Extract the (x, y) coordinate from the center of the cell holding the provided text.  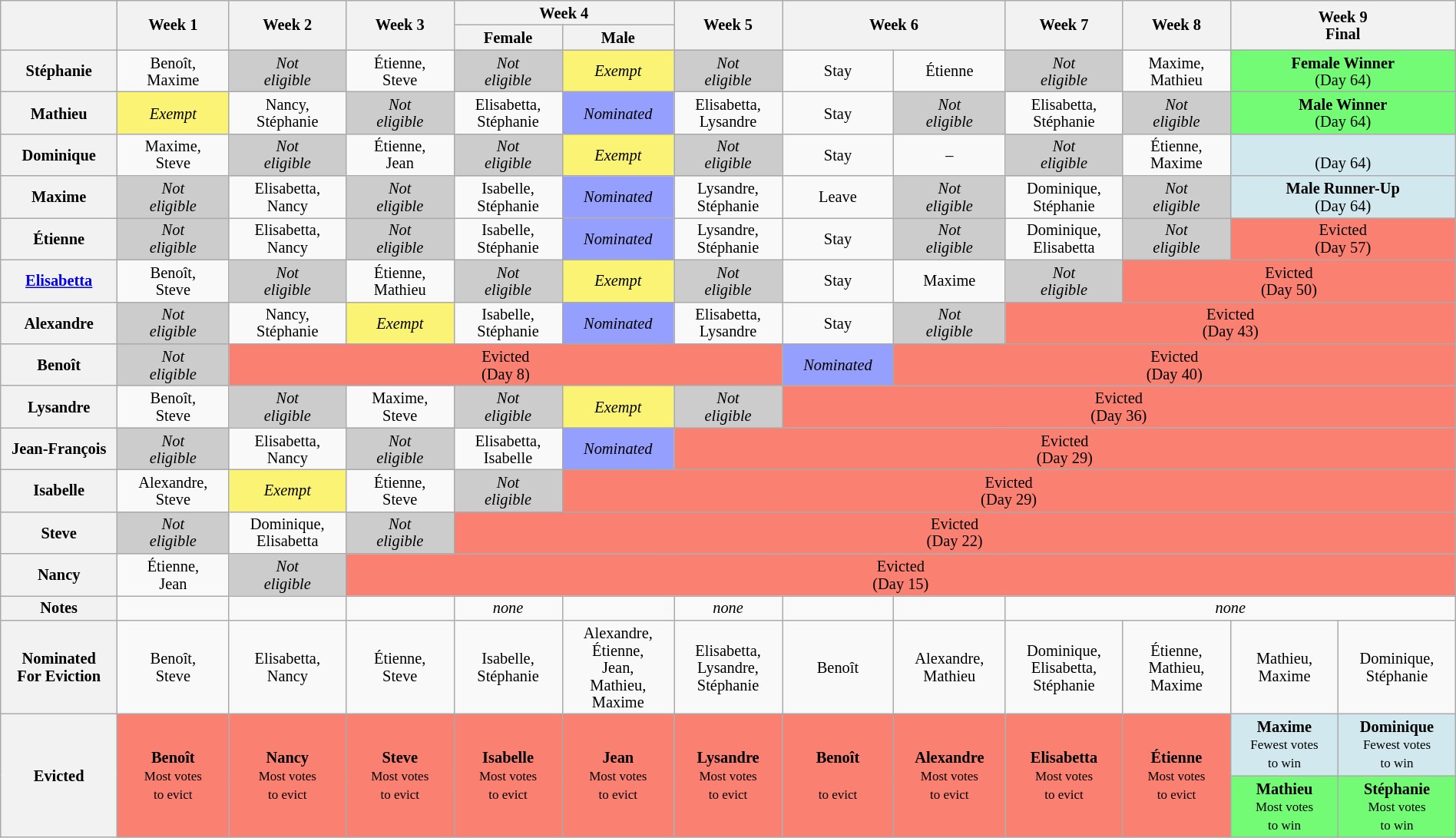
Étienne,Maxime (1176, 155)
Mathieu,Maxime (1284, 667)
Isabelle (59, 490)
Dominique (59, 155)
Étienne,Mathieu,Maxime (1176, 667)
Week 1 (174, 25)
Evicted(Day 8) (505, 364)
(Day 64) (1342, 155)
Lysandre (59, 407)
Week 3 (399, 25)
Stéphanie Most votesto win (1397, 807)
Steve Most votesto evict (399, 776)
Maxime Fewest votesto win (1284, 745)
Female (508, 37)
Steve (59, 533)
Week 2 (287, 25)
Elisabetta,Lysandre,Stéphanie (728, 667)
Jean Most votesto evict (618, 776)
Week 9Final (1342, 25)
Mathieu Most votesto win (1284, 807)
Nancy (59, 575)
Male (618, 37)
Evicted(Day 36) (1120, 407)
Week 8 (1176, 25)
Alexandre,Steve (174, 490)
Elisabetta Most votesto evict (1064, 776)
Female Winner(Day 64) (1342, 71)
Benoît,Maxime (174, 71)
Evicted(Day 40) (1174, 364)
Maxime,Mathieu (1176, 71)
Week 7 (1064, 25)
Alexandre,Étienne,Jean,Mathieu,Maxime (618, 667)
Evicted (59, 776)
Evicted(Day 50) (1289, 281)
Evicted(Day 15) (900, 575)
Evicted(Day 43) (1230, 323)
Elisabetta,Isabelle (508, 449)
Leave (839, 197)
Male Runner-Up(Day 64) (1342, 197)
Notes (59, 608)
Week 5 (728, 25)
Dominique Fewest votesto win (1397, 745)
Nancy Most votesto evict (287, 776)
Benoît to evict (839, 776)
Evicted(Day 22) (955, 533)
Male Winner(Day 64) (1342, 112)
Alexandre (59, 323)
Week 4 (564, 12)
Lysandre Most votesto evict (728, 776)
NominatedFor Eviction (59, 667)
Mathieu (59, 112)
Evicted(Day 57) (1342, 238)
Alexandre Most votesto evict (949, 776)
Jean-François (59, 449)
– (949, 155)
Week 6 (894, 25)
Benoît Most votesto evict (174, 776)
Étienne Most votesto evict (1176, 776)
Elisabetta (59, 281)
Dominique,Elisabetta,Stéphanie (1064, 667)
Isabelle Most votesto evict (508, 776)
Alexandre,Mathieu (949, 667)
Stéphanie (59, 71)
Étienne,Mathieu (399, 281)
